Return [x, y] of the center of cell containing provided text 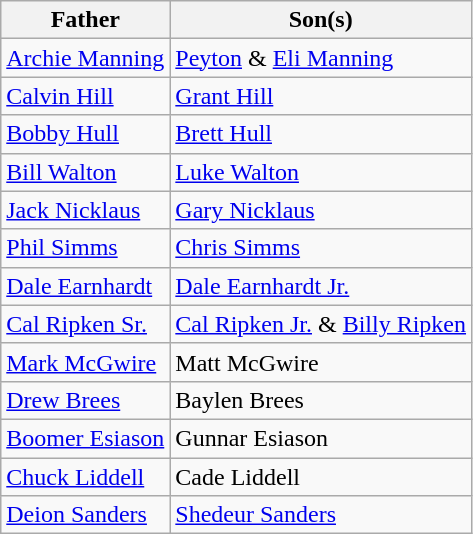
Bobby Hull [86, 134]
Cade Liddell [321, 477]
Dale Earnhardt Jr. [321, 286]
Cal Ripken Jr. & Billy Ripken [321, 324]
Chris Simms [321, 248]
Jack Nicklaus [86, 210]
Deion Sanders [86, 515]
Cal Ripken Sr. [86, 324]
Brett Hull [321, 134]
Mark McGwire [86, 362]
Gunnar Esiason [321, 438]
Dale Earnhardt [86, 286]
Phil Simms [86, 248]
Peyton & Eli Manning [321, 58]
Gary Nicklaus [321, 210]
Calvin Hill [86, 96]
Luke Walton [321, 172]
Baylen Brees [321, 400]
Bill Walton [86, 172]
Shedeur Sanders [321, 515]
Matt McGwire [321, 362]
Chuck Liddell [86, 477]
Grant Hill [321, 96]
Boomer Esiason [86, 438]
Archie Manning [86, 58]
Son(s) [321, 20]
Father [86, 20]
Drew Brees [86, 400]
